Determine the (X, Y) coordinate at the center of the cell enclosing the given text.  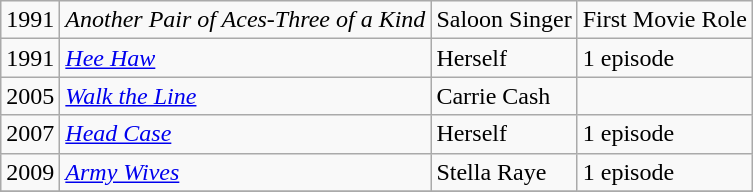
Saloon Singer (504, 20)
Carrie Cash (504, 96)
Head Case (246, 134)
Another Pair of Aces-Three of a Kind (246, 20)
Stella Raye (504, 172)
Army Wives (246, 172)
2005 (30, 96)
First Movie Role (664, 20)
Walk the Line (246, 96)
2009 (30, 172)
2007 (30, 134)
Hee Haw (246, 58)
